Search for the cell housing the specified text and yield its [x, y] center coordinate. 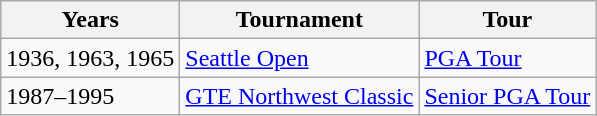
1936, 1963, 1965 [90, 58]
Tournament [300, 20]
Tour [508, 20]
GTE Northwest Classic [300, 96]
1987–1995 [90, 96]
Years [90, 20]
Seattle Open [300, 58]
Senior PGA Tour [508, 96]
PGA Tour [508, 58]
